Return the (X, Y) coordinate for the center point of the cell that contains the specified text.  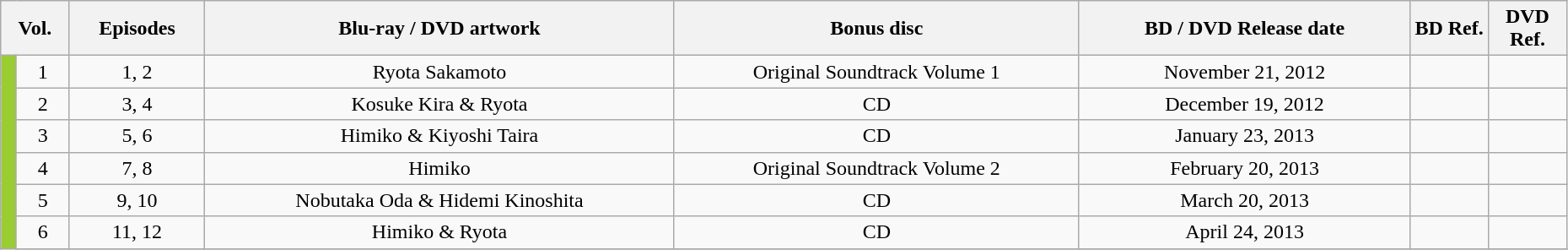
Blu-ray / DVD artwork (439, 29)
2 (42, 104)
11, 12 (137, 232)
Himiko (439, 168)
Vol. (35, 29)
6 (42, 232)
January 23, 2013 (1244, 136)
7, 8 (137, 168)
Kosuke Kira & Ryota (439, 104)
February 20, 2013 (1244, 168)
Himiko & Ryota (439, 232)
Original Soundtrack Volume 2 (876, 168)
1, 2 (137, 72)
3, 4 (137, 104)
December 19, 2012 (1244, 104)
4 (42, 168)
Bonus disc (876, 29)
Original Soundtrack Volume 1 (876, 72)
April 24, 2013 (1244, 232)
Episodes (137, 29)
Ryota Sakamoto (439, 72)
9, 10 (137, 200)
5 (42, 200)
November 21, 2012 (1244, 72)
Nobutaka Oda & Hidemi Kinoshita (439, 200)
Himiko & Kiyoshi Taira (439, 136)
DVD Ref. (1528, 29)
BD Ref. (1449, 29)
5, 6 (137, 136)
BD / DVD Release date (1244, 29)
March 20, 2013 (1244, 200)
1 (42, 72)
3 (42, 136)
